Identify which cell holds the provided text, then report its (X, Y) central coordinate. 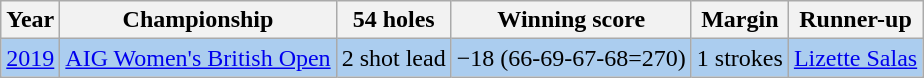
2 shot lead (394, 58)
Year (30, 20)
1 strokes (740, 58)
Lizette Salas (855, 58)
2019 (30, 58)
54 holes (394, 20)
Margin (740, 20)
Championship (198, 20)
Runner-up (855, 20)
AIG Women's British Open (198, 58)
Winning score (571, 20)
−18 (66-69-67-68=270) (571, 58)
